For the text-containing cell, return its midpoint in (X, Y) coordinate format. 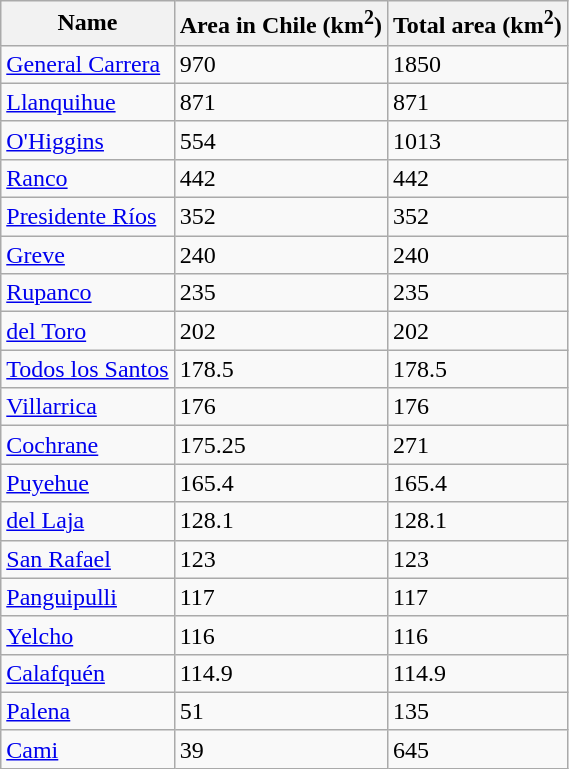
1013 (477, 140)
Panguipulli (88, 597)
Greve (88, 255)
Presidente Ríos (88, 217)
175.25 (280, 445)
del Toro (88, 331)
Yelcho (88, 635)
San Rafael (88, 559)
Cami (88, 749)
51 (280, 711)
Llanquihue (88, 102)
del Laja (88, 521)
Name (88, 24)
39 (280, 749)
Ranco (88, 178)
135 (477, 711)
645 (477, 749)
Puyehue (88, 483)
Calafquén (88, 673)
Rupanco (88, 293)
271 (477, 445)
Cochrane (88, 445)
Palena (88, 711)
Area in Chile (km2) (280, 24)
554 (280, 140)
O'Higgins (88, 140)
1850 (477, 64)
General Carrera (88, 64)
Total area (km2) (477, 24)
970 (280, 64)
Todos los Santos (88, 369)
Villarrica (88, 407)
